Search for the cell housing the specified text and yield its (x, y) center coordinate. 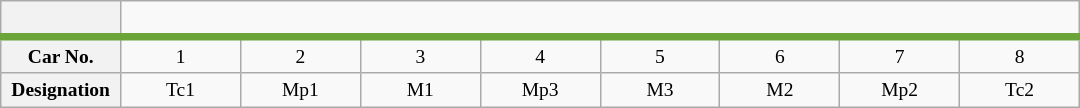
5 (660, 55)
Tc2 (1020, 90)
Mp1 (300, 90)
Car No. (61, 55)
M3 (660, 90)
7 (900, 55)
Designation (61, 90)
1 (181, 55)
4 (540, 55)
Mp3 (540, 90)
Tc1 (181, 90)
6 (780, 55)
Mp2 (900, 90)
M2 (780, 90)
8 (1020, 55)
3 (420, 55)
2 (300, 55)
M1 (420, 90)
